Capture the cell that displays the provided text and extract its [x, y] central coordinate. 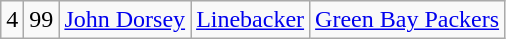
99 [42, 20]
4 [12, 20]
Green Bay Packers [408, 20]
Linebacker [250, 20]
John Dorsey [125, 20]
